Return [X, Y] of the center of cell containing provided text 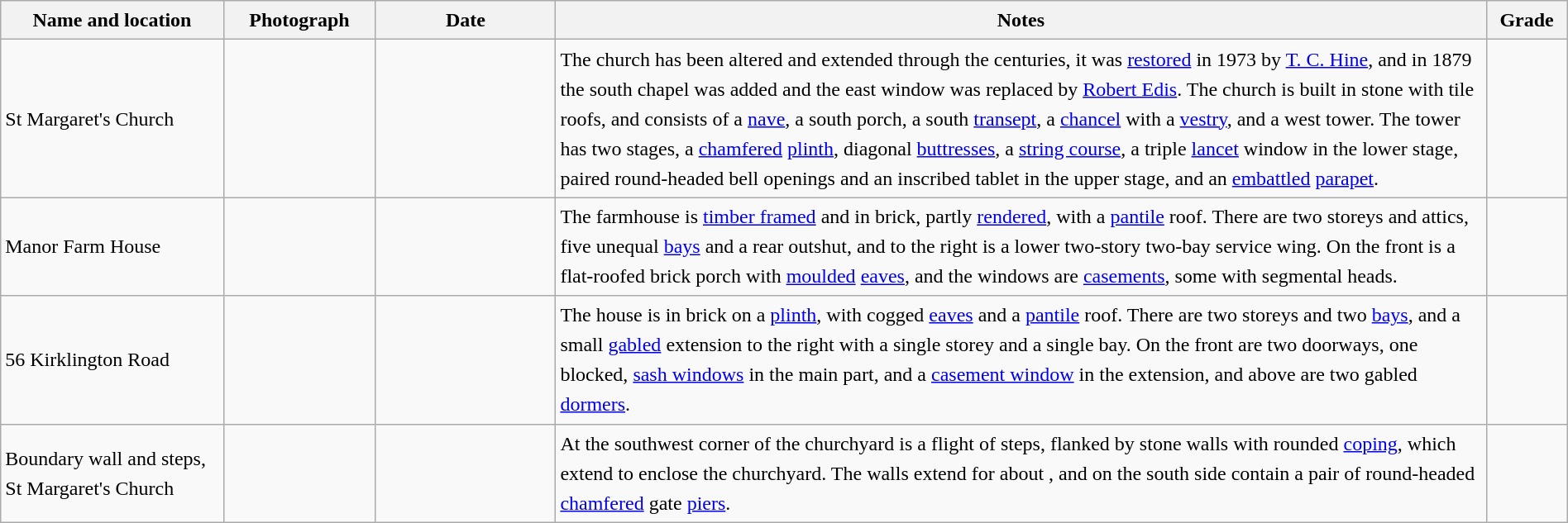
Notes [1021, 20]
St Margaret's Church [112, 119]
Photograph [299, 20]
Name and location [112, 20]
Manor Farm House [112, 246]
Boundary wall and steps,St Margaret's Church [112, 473]
56 Kirklington Road [112, 360]
Grade [1527, 20]
Date [466, 20]
